Return [X, Y] of the center of cell containing provided text 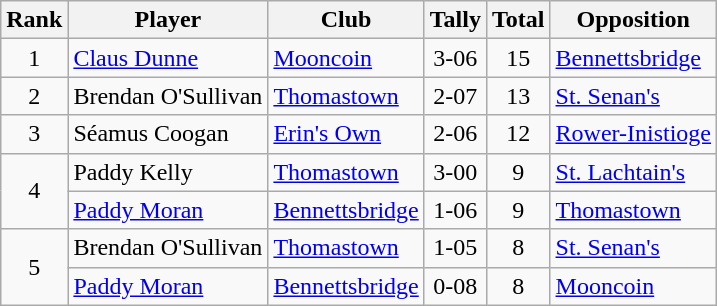
12 [518, 134]
2 [34, 96]
Total [518, 20]
3-00 [455, 172]
Rower-Inistioge [634, 134]
Paddy Kelly [168, 172]
13 [518, 96]
Rank [34, 20]
Player [168, 20]
St. Lachtain's [634, 172]
2-07 [455, 96]
1-05 [455, 248]
4 [34, 191]
3 [34, 134]
0-08 [455, 286]
15 [518, 58]
Tally [455, 20]
1-06 [455, 210]
Opposition [634, 20]
Club [346, 20]
2-06 [455, 134]
Claus Dunne [168, 58]
3-06 [455, 58]
Séamus Coogan [168, 134]
1 [34, 58]
5 [34, 267]
Erin's Own [346, 134]
